Search for the cell housing the specified text and yield its (x, y) center coordinate. 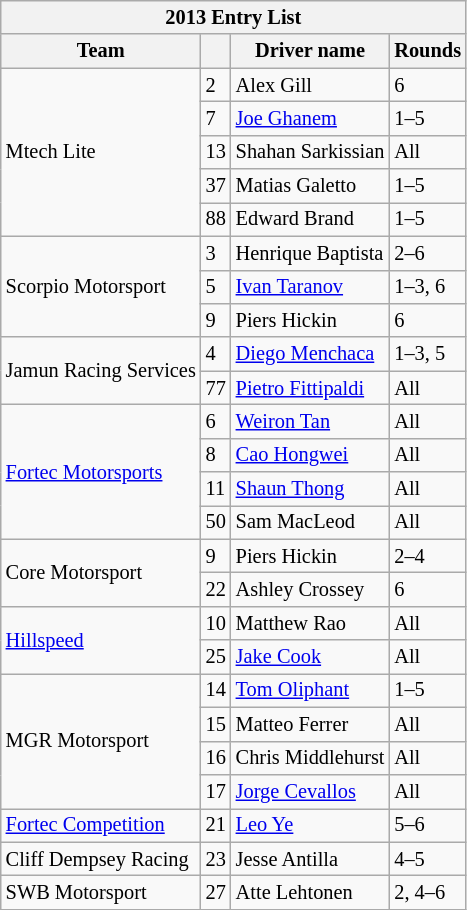
Jake Cook (310, 657)
Team (101, 51)
4–5 (428, 859)
Joe Ghanem (310, 118)
27 (216, 892)
8 (216, 455)
77 (216, 388)
Matias Galetto (310, 186)
Tom Oliphant (310, 690)
1–3, 6 (428, 287)
Hillspeed (101, 640)
Edward Brand (310, 219)
11 (216, 489)
Scorpio Motorsport (101, 286)
Fortec Motorsports (101, 472)
Pietro Fittipaldi (310, 388)
Cliff Dempsey Racing (101, 859)
13 (216, 152)
1–3, 5 (428, 354)
23 (216, 859)
Alex Gill (310, 85)
4 (216, 354)
25 (216, 657)
Driver name (310, 51)
Shahan Sarkissian (310, 152)
Rounds (428, 51)
2, 4–6 (428, 892)
21 (216, 825)
50 (216, 522)
2–6 (428, 253)
Matthew Rao (310, 623)
Ivan Taranov (310, 287)
MGR Motorsport (101, 740)
Cao Hongwei (310, 455)
Matteo Ferrer (310, 724)
5–6 (428, 825)
2 (216, 85)
5 (216, 287)
Henrique Baptista (310, 253)
Sam MacLeod (310, 522)
Leo Ye (310, 825)
SWB Motorsport (101, 892)
3 (216, 253)
10 (216, 623)
2–4 (428, 556)
16 (216, 758)
Fortec Competition (101, 825)
Chris Middlehurst (310, 758)
14 (216, 690)
Weiron Tan (310, 421)
2013 Entry List (234, 17)
Jesse Antilla (310, 859)
17 (216, 791)
Jorge Cevallos (310, 791)
Shaun Thong (310, 489)
7 (216, 118)
Jamun Racing Services (101, 370)
15 (216, 724)
Ashley Crossey (310, 589)
Atte Lehtonen (310, 892)
88 (216, 219)
37 (216, 186)
Mtech Lite (101, 152)
22 (216, 589)
Diego Menchaca (310, 354)
Core Motorsport (101, 572)
